Extract the (x, y) coordinate from the center of the cell holding the provided text.  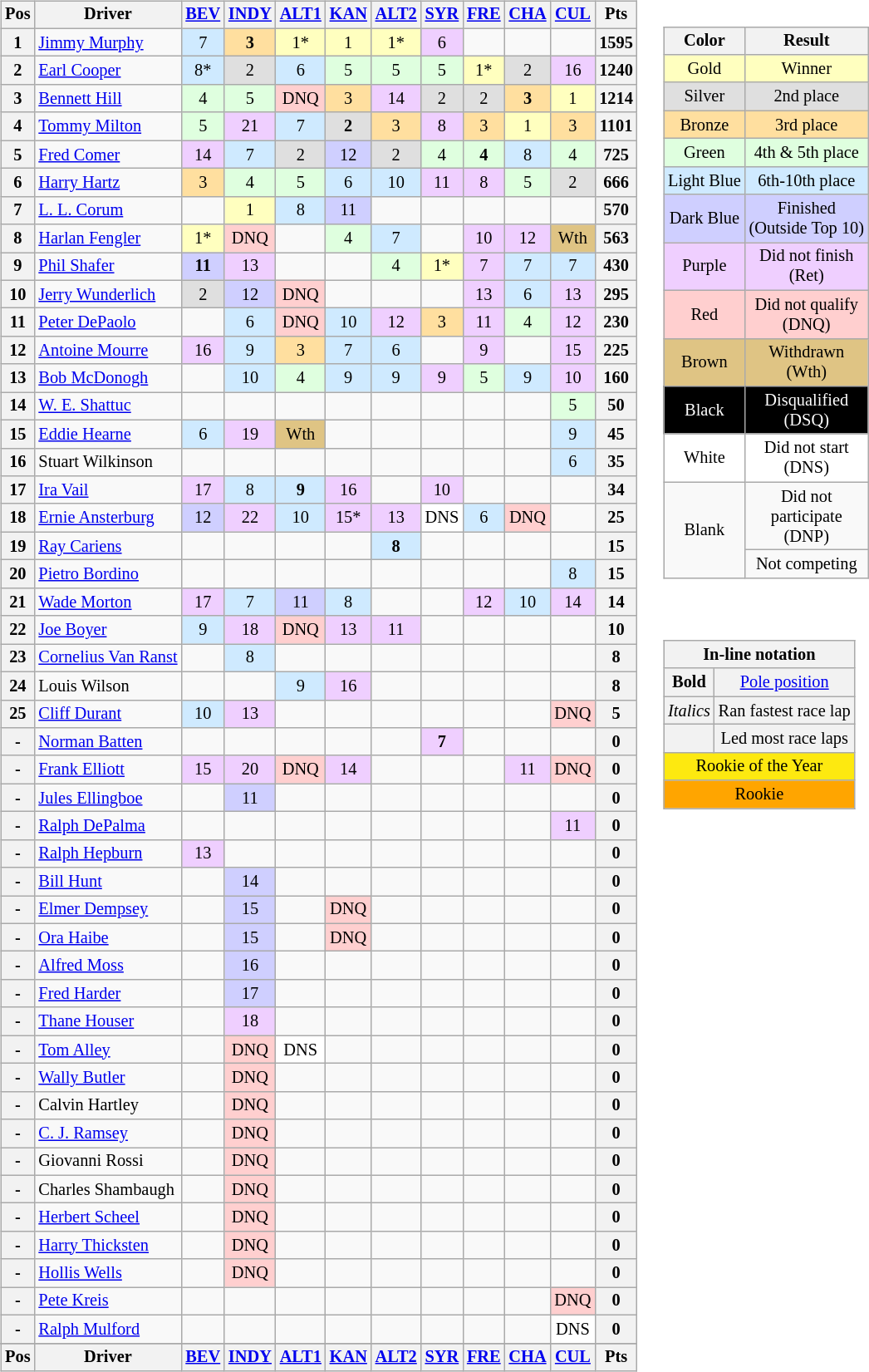
6th-10th place (807, 180)
Phil Shafer (108, 267)
23 (17, 658)
Ray Cariens (108, 546)
C. J. Ramsey (108, 1133)
Hollis Wells (108, 1273)
Stuart Wilkinson (108, 462)
Led most race laps (784, 739)
White (705, 458)
Light Blue (705, 180)
Ira Vail (108, 490)
Did not start(DNS) (807, 458)
725 (616, 155)
430 (616, 267)
35 (616, 462)
Cliff Durant (108, 714)
Black (705, 411)
Antoine Mourre (108, 351)
45 (616, 434)
Winner (807, 69)
Pete Kreis (108, 1301)
34 (616, 490)
Harry Hartz (108, 183)
Fred Harder (108, 994)
50 (616, 406)
Wally Butler (108, 1078)
Joe Boyer (108, 630)
W. E. Shattuc (108, 406)
Peter DePaolo (108, 322)
Elmer Dempsey (108, 910)
Fred Comer (108, 155)
Herbert Scheel (108, 1217)
Eddie Hearne (108, 434)
1240 (616, 71)
Ran fastest race lap (784, 711)
Did notparticipate(DNP) (807, 516)
Gold (705, 69)
Norman Batten (108, 742)
Disqualified(DSQ) (807, 411)
Wade Morton (108, 602)
1595 (616, 42)
160 (616, 378)
L. L. Corum (108, 210)
Italics (690, 711)
Dark Blue (705, 219)
Harry Thicksten (108, 1246)
Charles Shambaugh (108, 1189)
Color (705, 41)
230 (616, 322)
666 (616, 183)
Tommy Milton (108, 126)
Brown (705, 362)
Tom Alley (108, 1050)
Jimmy Murphy (108, 42)
Bennett Hill (108, 99)
2nd place (807, 96)
Blank (705, 530)
1101 (616, 126)
Alfred Moss (108, 966)
295 (616, 294)
Ralph Mulford (108, 1329)
4th & 5th place (807, 153)
15* (349, 518)
Silver (705, 96)
Pole position (784, 682)
Ernie Ansterburg (108, 518)
Jules Ellingboe (108, 798)
Pietro Bordino (108, 574)
Green (705, 153)
Rookie of the Year (759, 766)
8* (203, 71)
3rd place (807, 125)
Red (705, 314)
Ora Haibe (108, 937)
Purple (705, 267)
Giovanni Rossi (108, 1162)
Withdrawn(Wth) (807, 362)
Jerry Wunderlich (108, 294)
Rookie (759, 794)
Bob McDonogh (108, 378)
Did not qualify(DNQ) (807, 314)
Cornelius Van Ranst (108, 658)
Calvin Hartley (108, 1105)
24 (17, 686)
225 (616, 351)
Frank Elliott (108, 770)
Result (807, 41)
570 (616, 210)
1214 (616, 99)
Earl Cooper (108, 71)
Finished(Outside Top 10) (807, 219)
Louis Wilson (108, 686)
Ralph DePalma (108, 826)
Bill Hunt (108, 882)
Harlan Fengler (108, 239)
Bold (690, 682)
Did not finish(Ret) (807, 267)
In-line notation (759, 655)
Bronze (705, 125)
Ralph Hepburn (108, 853)
563 (616, 239)
Thane Houser (108, 1021)
Not competing (807, 564)
